Provide the (x, y) coordinate of the cell's center where the given text is located.  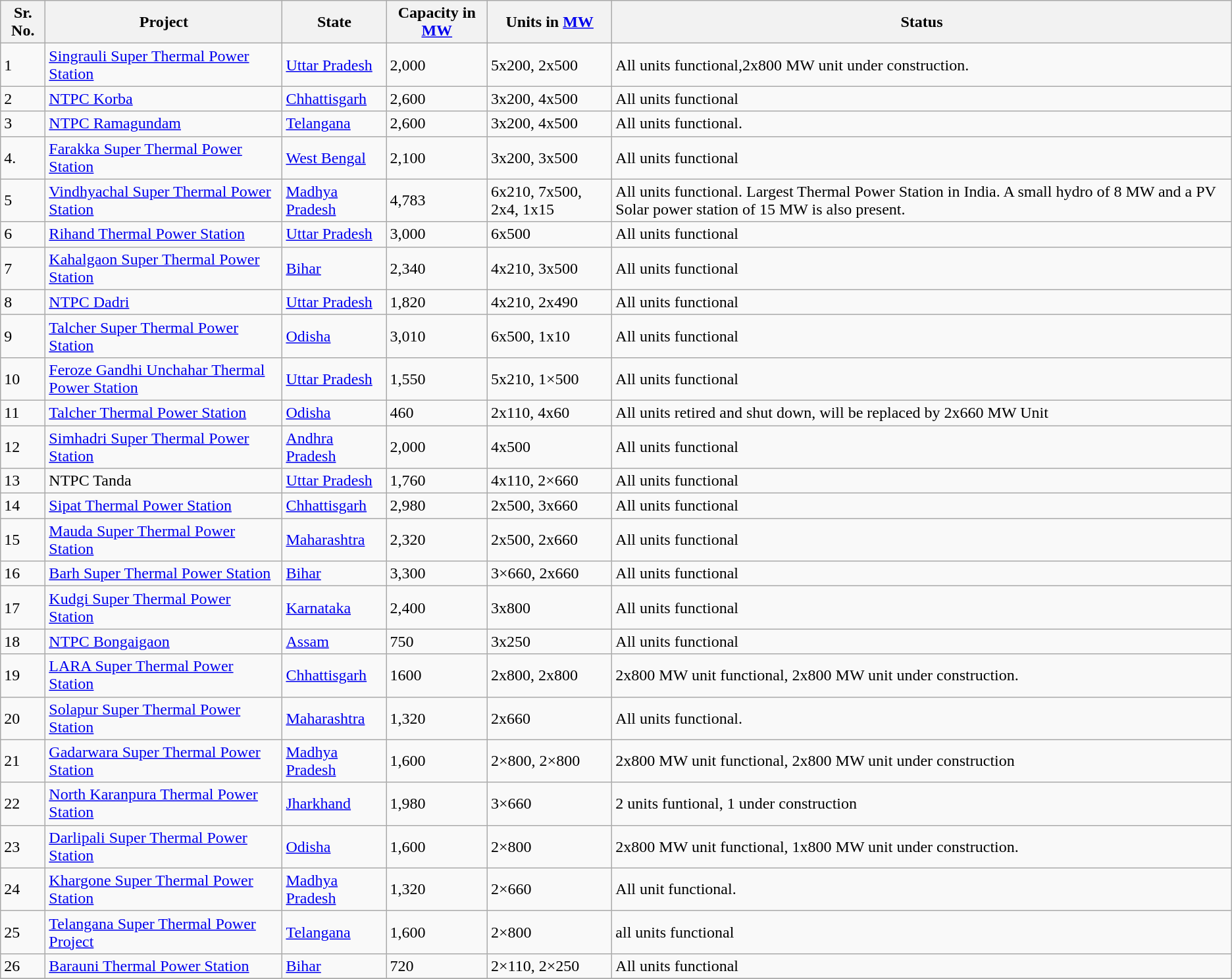
2 units funtional, 1 under construction (921, 804)
2x500, 3x660 (550, 506)
NTPC Tanda (164, 481)
Talcher Thermal Power Station (164, 413)
12 (23, 446)
1,550 (437, 379)
West Bengal (334, 158)
4x110, 2×660 (550, 481)
6x210, 7x500, 2x4, 1x15 (550, 200)
2x800 MW unit functional, 2x800 MW unit under construction. (921, 675)
LARA Super Thermal Power Station (164, 675)
2x800, 2x800 (550, 675)
1 (23, 64)
2,100 (437, 158)
2×110, 2×250 (550, 966)
Project (164, 22)
2×800, 2×800 (550, 761)
All units retired and shut down, will be replaced by 2x660 MW Unit (921, 413)
22 (23, 804)
Feroze Gandhi Unchahar Thermal Power Station (164, 379)
1,980 (437, 804)
3×660 (550, 804)
18 (23, 641)
State (334, 22)
2x660 (550, 718)
Sipat Thermal Power Station (164, 506)
Jharkhand (334, 804)
Capacity in MW (437, 22)
3x800 (550, 608)
6 (23, 234)
20 (23, 718)
15 (23, 540)
11 (23, 413)
23 (23, 846)
2,340 (437, 268)
16 (23, 574)
4. (23, 158)
NTPC Korba (164, 99)
4x500 (550, 446)
Units in MW (550, 22)
24 (23, 890)
NTPC Ramagundam (164, 124)
Barh Super Thermal Power Station (164, 574)
Singrauli Super Thermal Power Station (164, 64)
Talcher Super Thermal Power Station (164, 336)
Darlipali Super Thermal Power Station (164, 846)
Karnataka (334, 608)
8 (23, 302)
All units functional,2x800 MW unit under construction. (921, 64)
Vindhyachal Super Thermal Power Station (164, 200)
1600 (437, 675)
17 (23, 608)
Barauni Thermal Power Station (164, 966)
5 (23, 200)
2,980 (437, 506)
2×660 (550, 890)
460 (437, 413)
Rihand Thermal Power Station (164, 234)
21 (23, 761)
Gadarwara Super Thermal Power Station (164, 761)
3 (23, 124)
14 (23, 506)
25 (23, 932)
9 (23, 336)
Andhra Pradesh (334, 446)
Solapur Super Thermal Power Station (164, 718)
2x500, 2x660 (550, 540)
4x210, 2x490 (550, 302)
Simhadri Super Thermal Power Station (164, 446)
NTPC Bongaigaon (164, 641)
Kahalgaon Super Thermal Power Station (164, 268)
750 (437, 641)
Sr. No. (23, 22)
Kudgi Super Thermal Power Station (164, 608)
Assam (334, 641)
1,760 (437, 481)
19 (23, 675)
Telangana Super Thermal Power Project (164, 932)
Mauda Super Thermal Power Station (164, 540)
3,300 (437, 574)
3,000 (437, 234)
NTPC Dadri (164, 302)
2x800 MW unit functional, 1x800 MW unit under construction. (921, 846)
13 (23, 481)
3x200, 3x500 (550, 158)
All units functional. Largest Thermal Power Station in India. A small hydro of 8 MW and a PV Solar power station of 15 MW is also present. (921, 200)
4x210, 3x500 (550, 268)
2x110, 4x60 (550, 413)
Khargone Super Thermal Power Station (164, 890)
5x200, 2x500 (550, 64)
3×660, 2x660 (550, 574)
Farakka Super Thermal Power Station (164, 158)
7 (23, 268)
2,400 (437, 608)
Status (921, 22)
26 (23, 966)
2 (23, 99)
All unit functional. (921, 890)
4,783 (437, 200)
2x800 MW unit functional, 2x800 MW unit under construction (921, 761)
3,010 (437, 336)
North Karanpura Thermal Power Station (164, 804)
all units functional (921, 932)
720 (437, 966)
6x500 (550, 234)
3x250 (550, 641)
1,820 (437, 302)
6x500, 1x10 (550, 336)
2,320 (437, 540)
5x210, 1×500 (550, 379)
10 (23, 379)
